Return the (x, y) coordinate for the center point of the cell that contains the specified text.  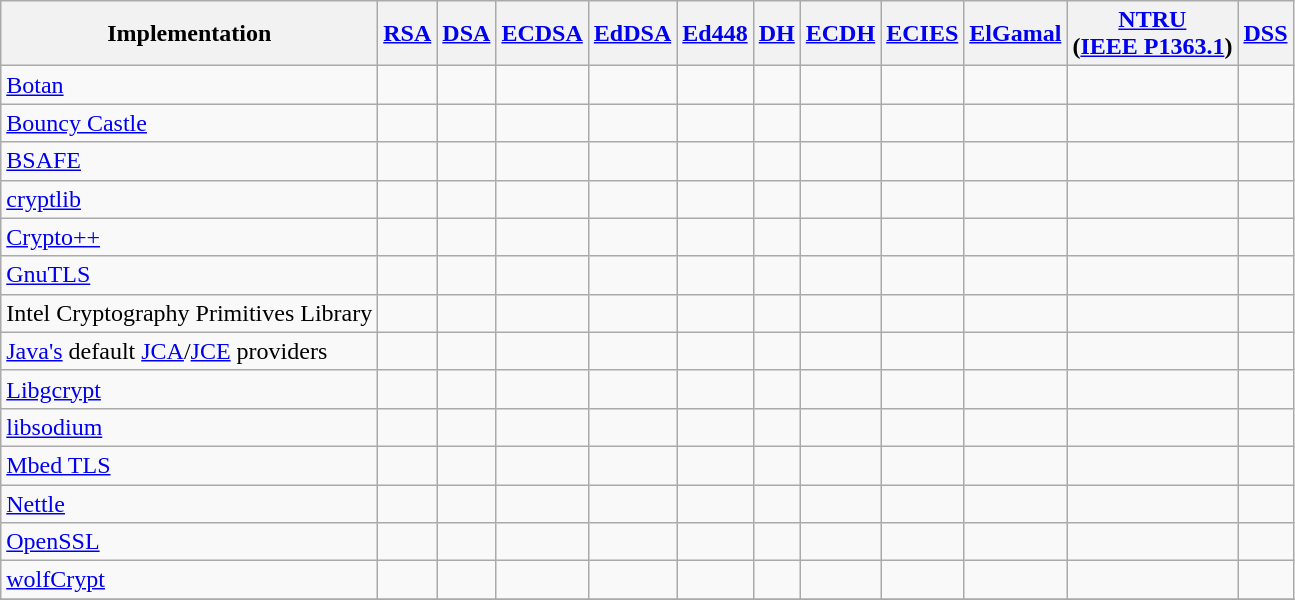
DSS (1266, 34)
DH (776, 34)
Mbed TLS (190, 465)
libsodium (190, 427)
ECDH (840, 34)
RSA (408, 34)
NTRU(IEEE P1363.1) (1152, 34)
Ed448 (715, 34)
EdDSA (632, 34)
DSA (466, 34)
Libgcrypt (190, 389)
Botan (190, 85)
Nettle (190, 503)
ECIES (922, 34)
Intel Cryptography Primitives Library (190, 313)
Bouncy Castle (190, 123)
BSAFE (190, 161)
ElGamal (1016, 34)
Java's default JCA/JCE providers (190, 351)
Crypto++ (190, 237)
ECDSA (542, 34)
cryptlib (190, 199)
Implementation (190, 34)
OpenSSL (190, 542)
wolfCrypt (190, 580)
GnuTLS (190, 275)
